Locate the cell with the specified text and output its [x, y] center coordinate. 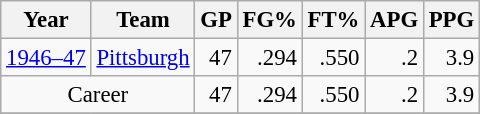
Year [46, 20]
FG% [270, 20]
Pittsburgh [143, 58]
Career [98, 95]
1946–47 [46, 58]
APG [394, 20]
PPG [451, 20]
FT% [334, 20]
Team [143, 20]
GP [216, 20]
